Provide the [X, Y] coordinate of the cell's center where the given text is located.  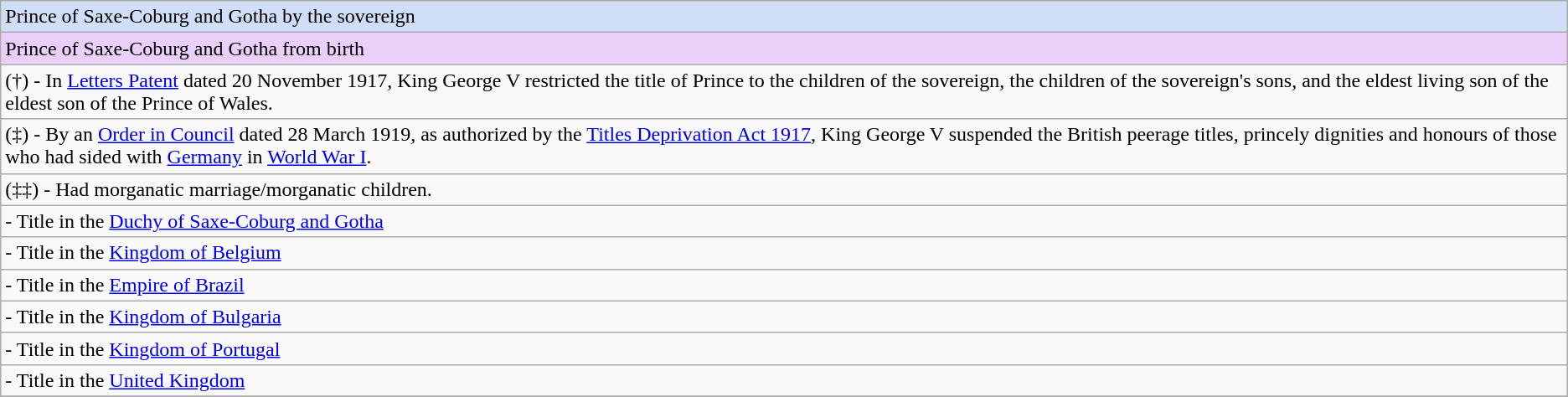
Prince of Saxe-Coburg and Gotha by the sovereign [784, 17]
- Title in the Empire of Brazil [784, 285]
(‡‡) - Had morganatic marriage/morganatic children. [784, 189]
- Title in the Kingdom of Portugal [784, 348]
- Title in the Kingdom of Belgium [784, 253]
- Title in the Kingdom of Bulgaria [784, 317]
- Title in the United Kingdom [784, 380]
- Title in the Duchy of Saxe-Coburg and Gotha [784, 221]
Prince of Saxe-Coburg and Gotha from birth [784, 49]
